From the cell containing the given text, extract its center point as [x, y] coordinate. 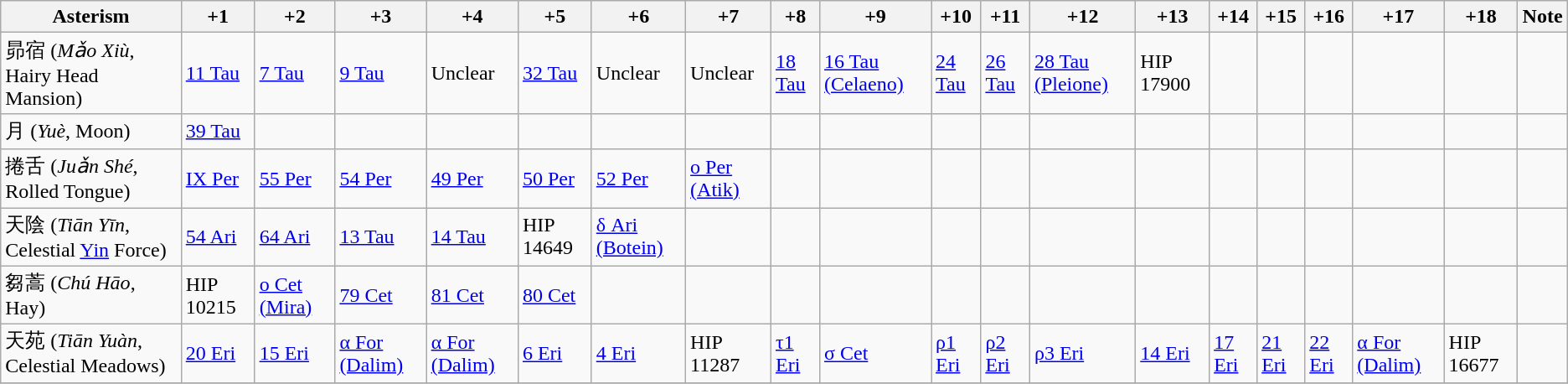
o Per (Atik) [729, 179]
52 Per [638, 179]
11 Tau [218, 74]
+9 [876, 17]
9 Tau [380, 74]
HIP 17900 [1173, 74]
39 Tau [218, 131]
6 Eri [554, 354]
54 Per [380, 179]
+11 [1005, 17]
+13 [1173, 17]
7 Tau [295, 74]
49 Per [472, 179]
月 (Yuè, Moon) [90, 131]
20 Eri [218, 354]
Asterism [90, 17]
+15 [1282, 17]
ρ2 Eri [1005, 354]
32 Tau [554, 74]
天苑 (Tiān Yuàn, Celestial Meadows) [90, 354]
55 Per [295, 179]
+10 [957, 17]
15 Eri [295, 354]
σ Cet [876, 354]
+14 [1233, 17]
ρ1 Eri [957, 354]
14 Eri [1173, 354]
50 Per [554, 179]
ο Cet (Mira) [295, 295]
28 Tau (Pleione) [1082, 74]
HIP 16677 [1481, 354]
79 Cet [380, 295]
+17 [1399, 17]
21 Eri [1282, 354]
芻蒿 (Chú Hāo, Hay) [90, 295]
+8 [795, 17]
捲舌 (Juǎn Shé, Rolled Tongue) [90, 179]
+6 [638, 17]
16 Tau (Celaeno) [876, 74]
24 Tau [957, 74]
13 Tau [380, 237]
HIP 11287 [729, 354]
81 Cet [472, 295]
+4 [472, 17]
+2 [295, 17]
HIP 14649 [554, 237]
54 Ari [218, 237]
+16 [1328, 17]
4 Eri [638, 354]
昴宿 (Mǎo Xiù, Hairy Head Mansion) [90, 74]
Note [1543, 17]
14 Tau [472, 237]
18 Tau [795, 74]
HIP 10215 [218, 295]
17 Eri [1233, 354]
+18 [1481, 17]
+3 [380, 17]
26 Tau [1005, 74]
IX Per [218, 179]
+7 [729, 17]
ρ3 Eri [1082, 354]
22 Eri [1328, 354]
τ1 Eri [795, 354]
80 Cet [554, 295]
天陰 (Tiān Yīn, Celestial Yin Force) [90, 237]
+5 [554, 17]
+12 [1082, 17]
64 Ari [295, 237]
δ Ari (Botein) [638, 237]
+1 [218, 17]
